Detect which cell encompasses the target text, then output its (x, y) center coordinate. 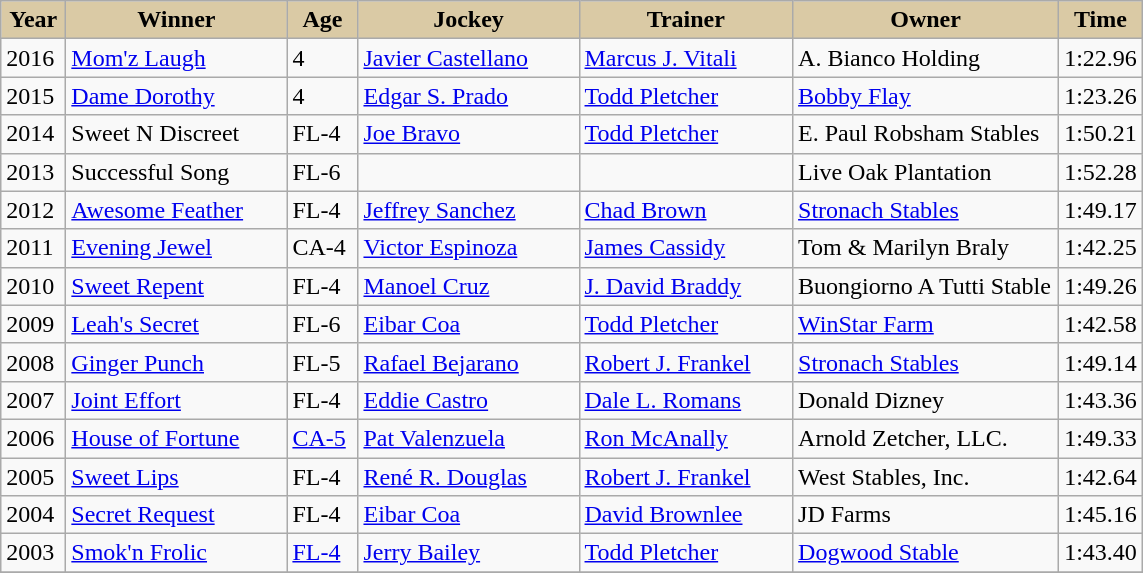
Jerry Bailey (468, 553)
Jeffrey Sanchez (468, 210)
1:42.58 (1101, 324)
1:23.26 (1101, 96)
Sweet N Discreet (176, 134)
René R. Douglas (468, 477)
Owner (926, 20)
Arnold Zetcher, LLC. (926, 438)
Successful Song (176, 172)
2011 (34, 248)
E. Paul Robsham Stables (926, 134)
FL-5 (322, 362)
JD Farms (926, 515)
CA-5 (322, 438)
1:49.26 (1101, 286)
Live Oak Plantation (926, 172)
2013 (34, 172)
James Cassidy (686, 248)
Age (322, 20)
2015 (34, 96)
Awesome Feather (176, 210)
Tom & Marilyn Braly (926, 248)
1:43.36 (1101, 400)
1:50.21 (1101, 134)
A. Bianco Holding (926, 58)
Evening Jewel (176, 248)
Joint Effort (176, 400)
Sweet Repent (176, 286)
Dogwood Stable (926, 553)
2010 (34, 286)
2016 (34, 58)
Ron McAnally (686, 438)
2006 (34, 438)
Javier Castellano (468, 58)
2014 (34, 134)
Time (1101, 20)
Dame Dorothy (176, 96)
Sweet Lips (176, 477)
Donald Dizney (926, 400)
2007 (34, 400)
J. David Braddy (686, 286)
Edgar S. Prado (468, 96)
Mom'z Laugh (176, 58)
Dale L. Romans (686, 400)
Buongiorno A Tutti Stable (926, 286)
1:52.28 (1101, 172)
1:22.96 (1101, 58)
CA-4 (322, 248)
Secret Request (176, 515)
Trainer (686, 20)
2008 (34, 362)
2005 (34, 477)
1:42.64 (1101, 477)
1:42.25 (1101, 248)
Winner (176, 20)
Victor Espinoza (468, 248)
West Stables, Inc. (926, 477)
1:49.17 (1101, 210)
1:49.33 (1101, 438)
Joe Bravo (468, 134)
Smok'n Frolic (176, 553)
Leah's Secret (176, 324)
Manoel Cruz (468, 286)
1:45.16 (1101, 515)
Eddie Castro (468, 400)
Year (34, 20)
David Brownlee (686, 515)
Bobby Flay (926, 96)
2003 (34, 553)
Jockey (468, 20)
Marcus J. Vitali (686, 58)
Ginger Punch (176, 362)
2012 (34, 210)
2004 (34, 515)
Chad Brown (686, 210)
Rafael Bejarano (468, 362)
Pat Valenzuela (468, 438)
2009 (34, 324)
1:49.14 (1101, 362)
WinStar Farm (926, 324)
1:43.40 (1101, 553)
House of Fortune (176, 438)
